Output the (x, y) coordinate of the center of the cell containing the given text.  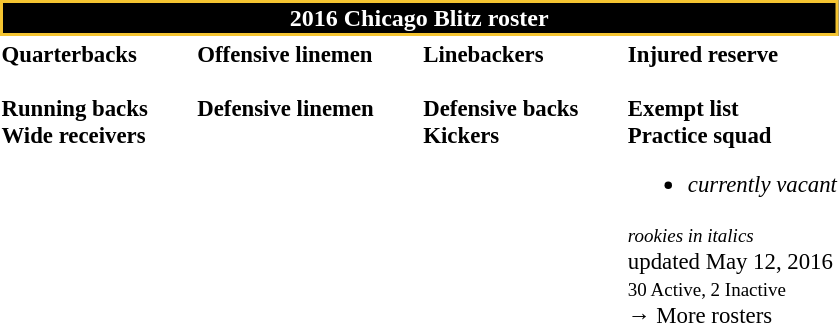
2016 Chicago Blitz roster (419, 18)
